Output the [X, Y] coordinate of the center of the cell containing the given text.  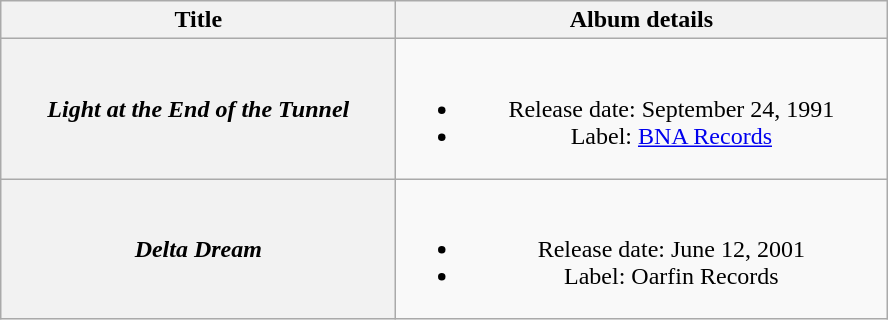
Release date: September 24, 1991Label: BNA Records [642, 109]
Delta Dream [198, 249]
Title [198, 20]
Release date: June 12, 2001Label: Oarfin Records [642, 249]
Light at the End of the Tunnel [198, 109]
Album details [642, 20]
